Extract the (X, Y) coordinate from the center of the cell holding the provided text.  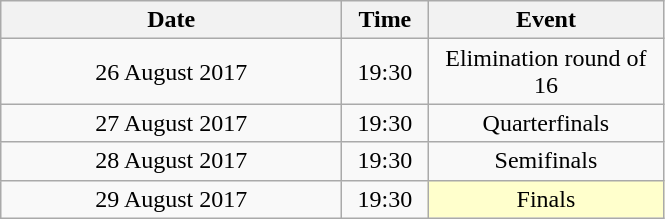
Time (385, 20)
Event (546, 20)
Finals (546, 199)
27 August 2017 (172, 123)
Date (172, 20)
Quarterfinals (546, 123)
Semifinals (546, 161)
26 August 2017 (172, 72)
29 August 2017 (172, 199)
28 August 2017 (172, 161)
Elimination round of 16 (546, 72)
